Scan for the cell matching the given text and deliver its (x, y) coordinate at center. 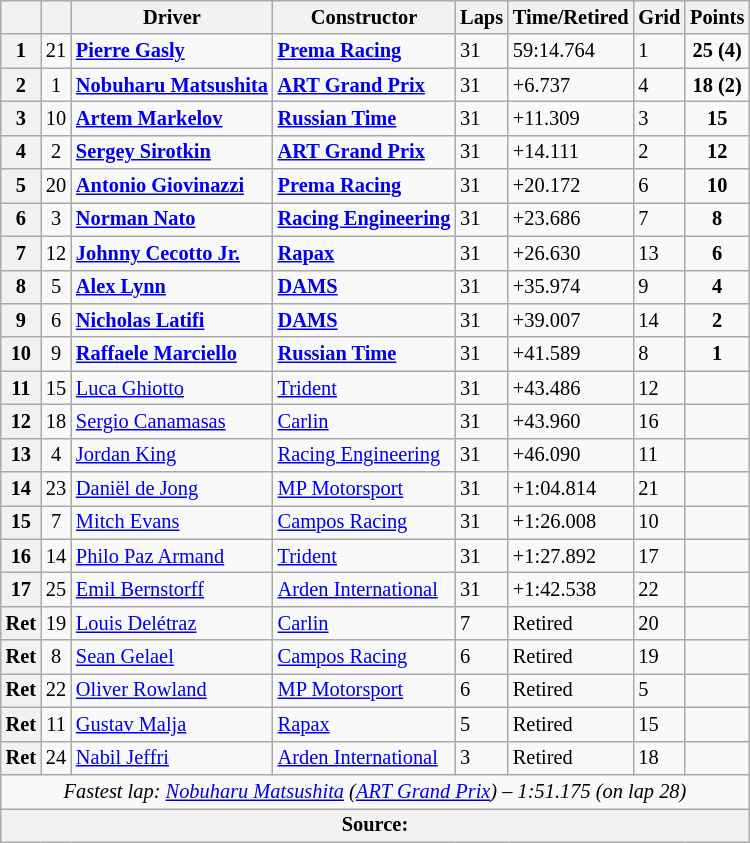
+39.007 (571, 320)
+46.090 (571, 455)
+26.630 (571, 253)
+35.974 (571, 287)
Alex Lynn (172, 287)
+43.486 (571, 388)
59:14.764 (571, 51)
Fastest lap: Nobuharu Matsushita (ART Grand Prix) – 1:51.175 (on lap 28) (375, 791)
Nobuharu Matsushita (172, 85)
Gustav Malja (172, 724)
Norman Nato (172, 219)
Raffaele Marciello (172, 354)
Points (717, 17)
+1:27.892 (571, 556)
+41.589 (571, 354)
Sergio Canamasas (172, 421)
Daniël de Jong (172, 489)
Nabil Jeffri (172, 758)
+11.309 (571, 118)
+14.111 (571, 152)
24 (56, 758)
Jordan King (172, 455)
+6.737 (571, 85)
+43.960 (571, 421)
Johnny Cecotto Jr. (172, 253)
+23.686 (571, 219)
Source: (375, 825)
Constructor (364, 17)
Antonio Giovinazzi (172, 186)
+1:26.008 (571, 522)
Nicholas Latifi (172, 320)
Artem Markelov (172, 118)
Oliver Rowland (172, 690)
25 (4) (717, 51)
Emil Bernstorff (172, 589)
18 (2) (717, 85)
+20.172 (571, 186)
Luca Ghiotto (172, 388)
Pierre Gasly (172, 51)
Philo Paz Armand (172, 556)
Grid (660, 17)
+1:04.814 (571, 489)
Sean Gelael (172, 657)
Laps (482, 17)
Driver (172, 17)
Time/Retired (571, 17)
25 (56, 589)
+1:42.538 (571, 589)
Mitch Evans (172, 522)
Sergey Sirotkin (172, 152)
Louis Delétraz (172, 623)
23 (56, 489)
